Search for the cell housing the specified text and yield its (X, Y) center coordinate. 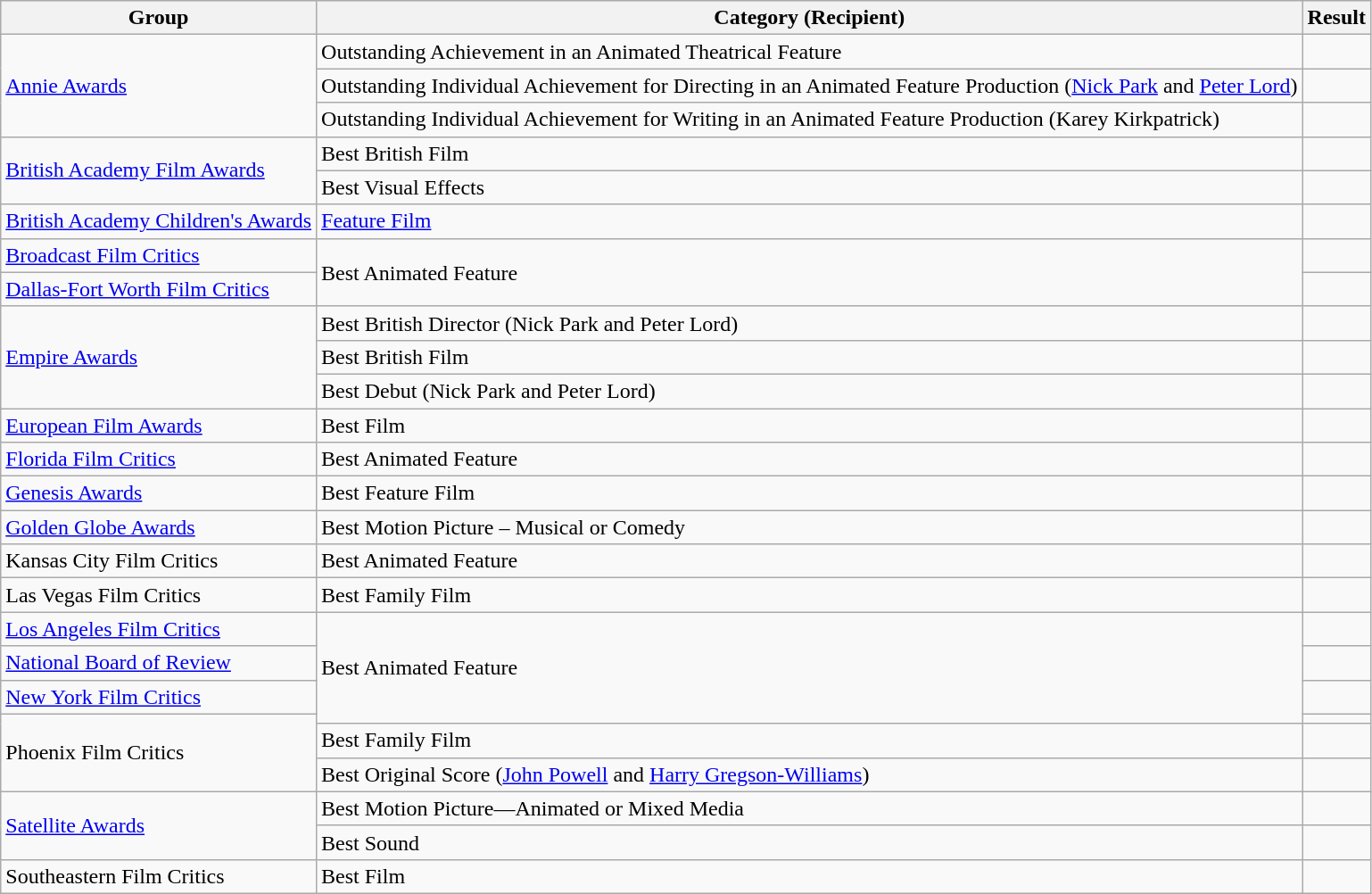
Feature Film (810, 221)
Best British Director (Nick Park and Peter Lord) (810, 323)
Category (Recipient) (810, 18)
Best Feature Film (810, 493)
Best Motion Picture – Musical or Comedy (810, 527)
Genesis Awards (159, 493)
Empire Awards (159, 357)
New York Film Critics (159, 697)
Broadcast Film Critics (159, 255)
Best Original Score (John Powell and Harry Gregson-Williams) (810, 774)
Outstanding Achievement in an Animated Theatrical Feature (810, 52)
Los Angeles Film Critics (159, 629)
Satellite Awards (159, 825)
Southeastern Film Critics (159, 876)
Golden Globe Awards (159, 527)
Dallas-Fort Worth Film Critics (159, 289)
Group (159, 18)
National Board of Review (159, 663)
Las Vegas Film Critics (159, 595)
European Film Awards (159, 426)
Annie Awards (159, 86)
Outstanding Individual Achievement for Directing in an Animated Feature Production (Nick Park and Peter Lord) (810, 86)
British Academy Children's Awards (159, 221)
Best Sound (810, 842)
Phoenix Film Critics (159, 753)
Best Debut (Nick Park and Peter Lord) (810, 391)
Florida Film Critics (159, 459)
Best Motion Picture—Animated or Mixed Media (810, 808)
Outstanding Individual Achievement for Writing in an Animated Feature Production (Karey Kirkpatrick) (810, 120)
Best Visual Effects (810, 187)
British Academy Film Awards (159, 170)
Kansas City Film Critics (159, 561)
Result (1336, 18)
